Return [X, Y] of the center of cell containing provided text 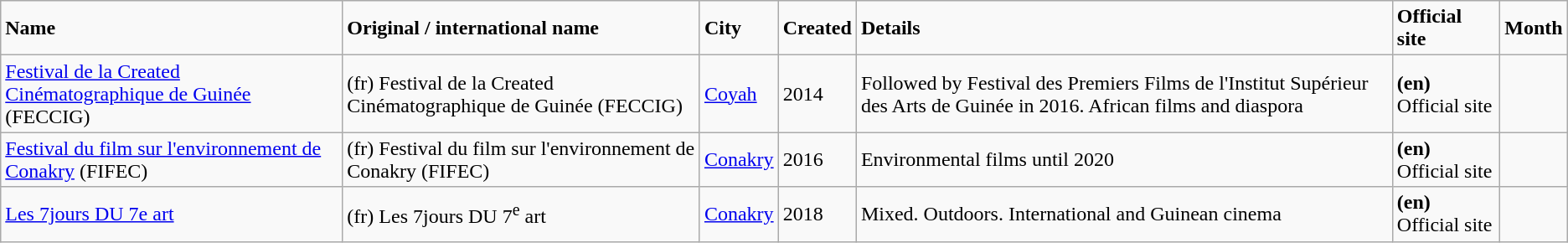
Month [1534, 28]
2018 [818, 215]
Environmental films until 2020 [1124, 159]
Original / international name [521, 28]
Details [1124, 28]
(fr) Les 7jours DU 7e art [521, 215]
Official site [1446, 28]
Created [818, 28]
2014 [818, 94]
City [739, 28]
Les 7jours DU 7e art [172, 215]
(fr) Festival du film sur l'environnement de Conakry (FIFEC) [521, 159]
Name [172, 28]
Festival du film sur l'environnement de Conakry (FIFEC) [172, 159]
Followed by Festival des Premiers Films de l'Institut Supérieur des Arts de Guinée in 2016. African films and diaspora [1124, 94]
Festival de la Created Cinématographique de Guinée (FECCIG) [172, 94]
(fr) Festival de la Created Cinématographique de Guinée (FECCIG) [521, 94]
2016 [818, 159]
Mixed. Outdoors. International and Guinean cinema [1124, 215]
Coyah [739, 94]
